Output the (X, Y) coordinate of the center of the cell containing the given text.  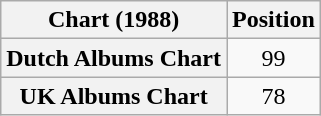
78 (274, 96)
99 (274, 58)
Dutch Albums Chart (114, 58)
UK Albums Chart (114, 96)
Position (274, 20)
Chart (1988) (114, 20)
